Detect which cell encompasses the target text, then output its [X, Y] center coordinate. 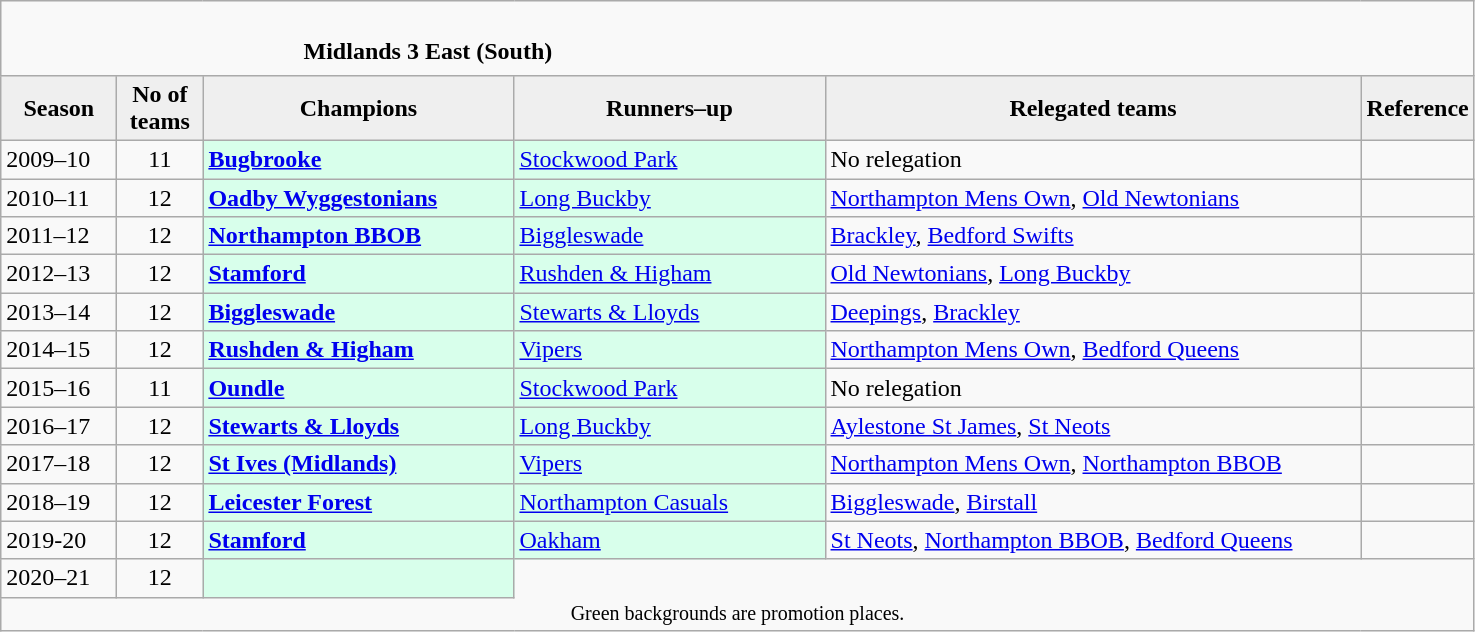
Leicester Forest [358, 502]
Green backgrounds are promotion places. [738, 614]
2012–13 [59, 274]
Runners–up [670, 108]
Aylestone St James, St Neots [1093, 426]
Oakham [670, 540]
Biggleswade, Birstall [1093, 502]
2017–18 [59, 464]
Reference [1418, 108]
Old Newtonians, Long Buckby [1093, 274]
2011–12 [59, 236]
Northampton BBOB [358, 236]
Champions [358, 108]
2016–17 [59, 426]
2009–10 [59, 159]
Bugbrooke [358, 159]
2020–21 [59, 578]
2019-20 [59, 540]
Oundle [358, 388]
No of teams [160, 108]
Northampton Mens Own, Northampton BBOB [1093, 464]
2015–16 [59, 388]
Northampton Mens Own, Old Newtonians [1093, 197]
Season [59, 108]
St Neots, Northampton BBOB, Bedford Queens [1093, 540]
Brackley, Bedford Swifts [1093, 236]
Deepings, Brackley [1093, 312]
2014–15 [59, 350]
Northampton Casuals [670, 502]
Northampton Mens Own, Bedford Queens [1093, 350]
Oadby Wyggestonians [358, 197]
2010–11 [59, 197]
St Ives (Midlands) [358, 464]
2013–14 [59, 312]
Relegated teams [1093, 108]
2018–19 [59, 502]
